From the cell containing the given text, extract its center point as [x, y] coordinate. 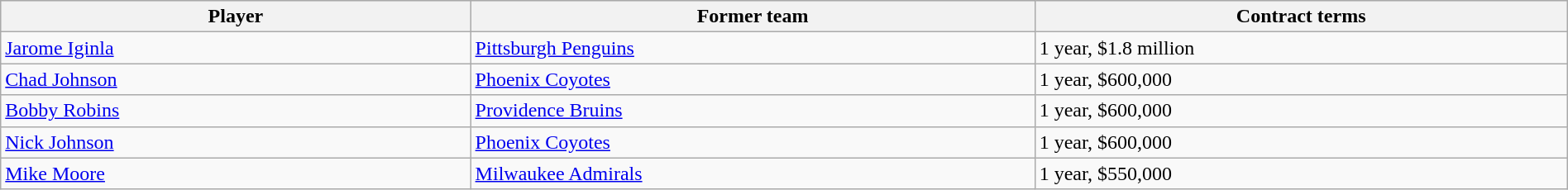
1 year, $550,000 [1301, 173]
Bobby Robins [236, 111]
Milwaukee Admirals [753, 173]
Contract terms [1301, 17]
1 year, $1.8 million [1301, 48]
Providence Bruins [753, 111]
Nick Johnson [236, 142]
Former team [753, 17]
Chad Johnson [236, 79]
Jarome Iginla [236, 48]
Pittsburgh Penguins [753, 48]
Player [236, 17]
Mike Moore [236, 173]
